Capture the cell that displays the provided text and extract its (X, Y) central coordinate. 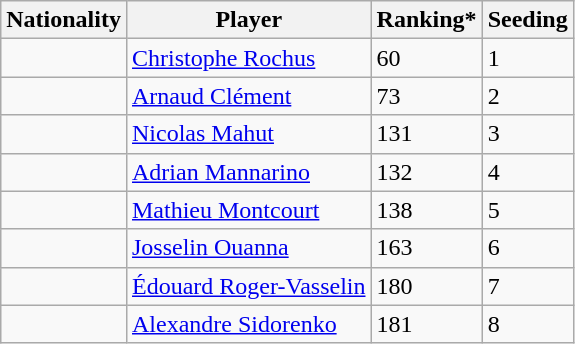
Josselin Ouanna (248, 248)
1 (528, 58)
Player (248, 20)
6 (528, 248)
Adrian Mannarino (248, 172)
163 (426, 248)
8 (528, 324)
3 (528, 134)
Ranking* (426, 20)
138 (426, 210)
Nationality (64, 20)
73 (426, 96)
Nicolas Mahut (248, 134)
131 (426, 134)
60 (426, 58)
Christophe Rochus (248, 58)
Alexandre Sidorenko (248, 324)
5 (528, 210)
Seeding (528, 20)
132 (426, 172)
Arnaud Clément (248, 96)
7 (528, 286)
4 (528, 172)
Édouard Roger-Vasselin (248, 286)
2 (528, 96)
181 (426, 324)
180 (426, 286)
Mathieu Montcourt (248, 210)
